For the text-containing cell, return its midpoint in (X, Y) coordinate format. 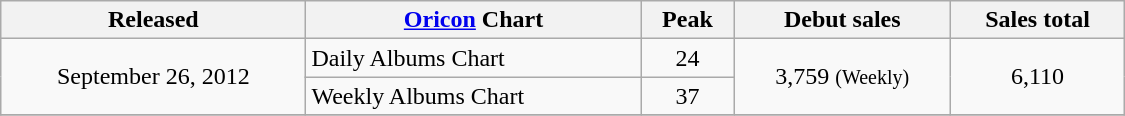
Debut sales (842, 20)
3,759 (Weekly) (842, 77)
6,110 (1038, 77)
September 26, 2012 (154, 77)
24 (687, 58)
Released (154, 20)
Daily Albums Chart (474, 58)
Weekly Albums Chart (474, 96)
Oricon Chart (474, 20)
Sales total (1038, 20)
37 (687, 96)
Peak (687, 20)
